Detect which cell encompasses the target text, then output its [x, y] center coordinate. 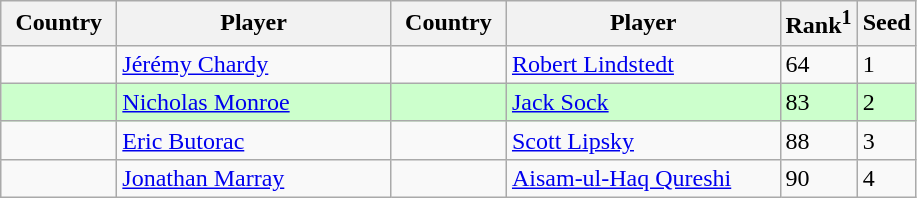
64 [818, 64]
1 [886, 64]
Jérémy Chardy [254, 64]
Seed [886, 24]
Jack Sock [643, 102]
3 [886, 140]
2 [886, 102]
4 [886, 178]
Eric Butorac [254, 140]
Aisam-ul-Haq Qureshi [643, 178]
Scott Lipsky [643, 140]
90 [818, 178]
88 [818, 140]
Robert Lindstedt [643, 64]
83 [818, 102]
Rank1 [818, 24]
Nicholas Monroe [254, 102]
Jonathan Marray [254, 178]
